Search for the cell housing the specified text and yield its [x, y] center coordinate. 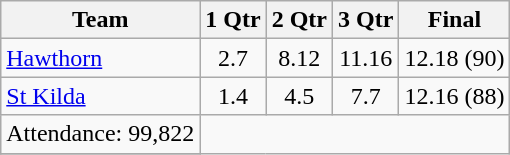
7.7 [366, 96]
11.16 [366, 58]
12.18 (90) [454, 58]
1 Qtr [233, 20]
2.7 [233, 58]
Attendance: 99,822 [100, 134]
1.4 [233, 96]
2 Qtr [299, 20]
Final [454, 20]
3 Qtr [366, 20]
4.5 [299, 96]
8.12 [299, 58]
Team [100, 20]
Hawthorn [100, 58]
St Kilda [100, 96]
12.16 (88) [454, 96]
